Scan for the cell matching the given text and deliver its [X, Y] coordinate at center. 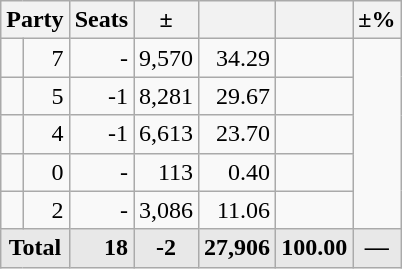
0 [46, 172]
4 [46, 134]
Seats [101, 20]
27,906 [238, 248]
113 [166, 172]
3,086 [166, 210]
29.67 [238, 96]
11.06 [238, 210]
2 [46, 210]
0.40 [238, 172]
± [166, 20]
±% [377, 20]
9,570 [166, 58]
8,281 [166, 96]
-2 [166, 248]
7 [46, 58]
18 [101, 248]
5 [46, 96]
34.29 [238, 58]
100.00 [314, 248]
— [377, 248]
6,613 [166, 134]
Party [35, 20]
23.70 [238, 134]
Total [35, 248]
